For the text-containing cell, return its midpoint in (x, y) coordinate format. 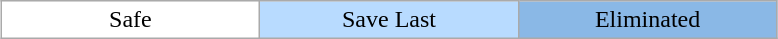
Eliminated (648, 20)
Save Last (390, 20)
Safe (130, 20)
